Output the [x, y] coordinate of the center of the cell containing the given text.  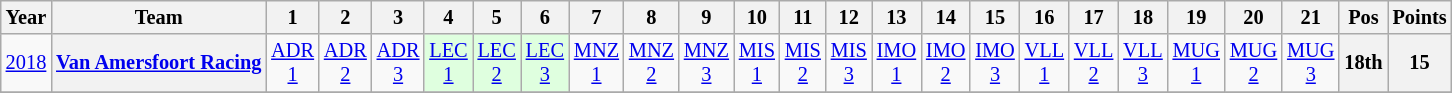
LEC1 [448, 63]
ADR1 [292, 63]
MUG1 [1196, 63]
Points [1420, 17]
MNZ2 [652, 63]
ADR3 [398, 63]
MUG2 [1254, 63]
2 [346, 17]
19 [1196, 17]
21 [1310, 17]
VLL3 [1142, 63]
ADR2 [346, 63]
VLL2 [1094, 63]
18 [1142, 17]
6 [545, 17]
Year [26, 17]
MIS3 [849, 63]
IMO1 [896, 63]
12 [849, 17]
9 [706, 17]
1 [292, 17]
Team [158, 17]
MUG3 [1310, 63]
LEC2 [497, 63]
MIS1 [757, 63]
MNZ3 [706, 63]
10 [757, 17]
17 [1094, 17]
3 [398, 17]
5 [497, 17]
7 [596, 17]
18th [1363, 63]
Pos [1363, 17]
LEC3 [545, 63]
Van Amersfoort Racing [158, 63]
IMO2 [946, 63]
MIS2 [803, 63]
14 [946, 17]
11 [803, 17]
VLL1 [1044, 63]
16 [1044, 17]
MNZ1 [596, 63]
8 [652, 17]
2018 [26, 63]
4 [448, 17]
20 [1254, 17]
13 [896, 17]
IMO3 [994, 63]
